Identify which cell holds the provided text, then report its (X, Y) central coordinate. 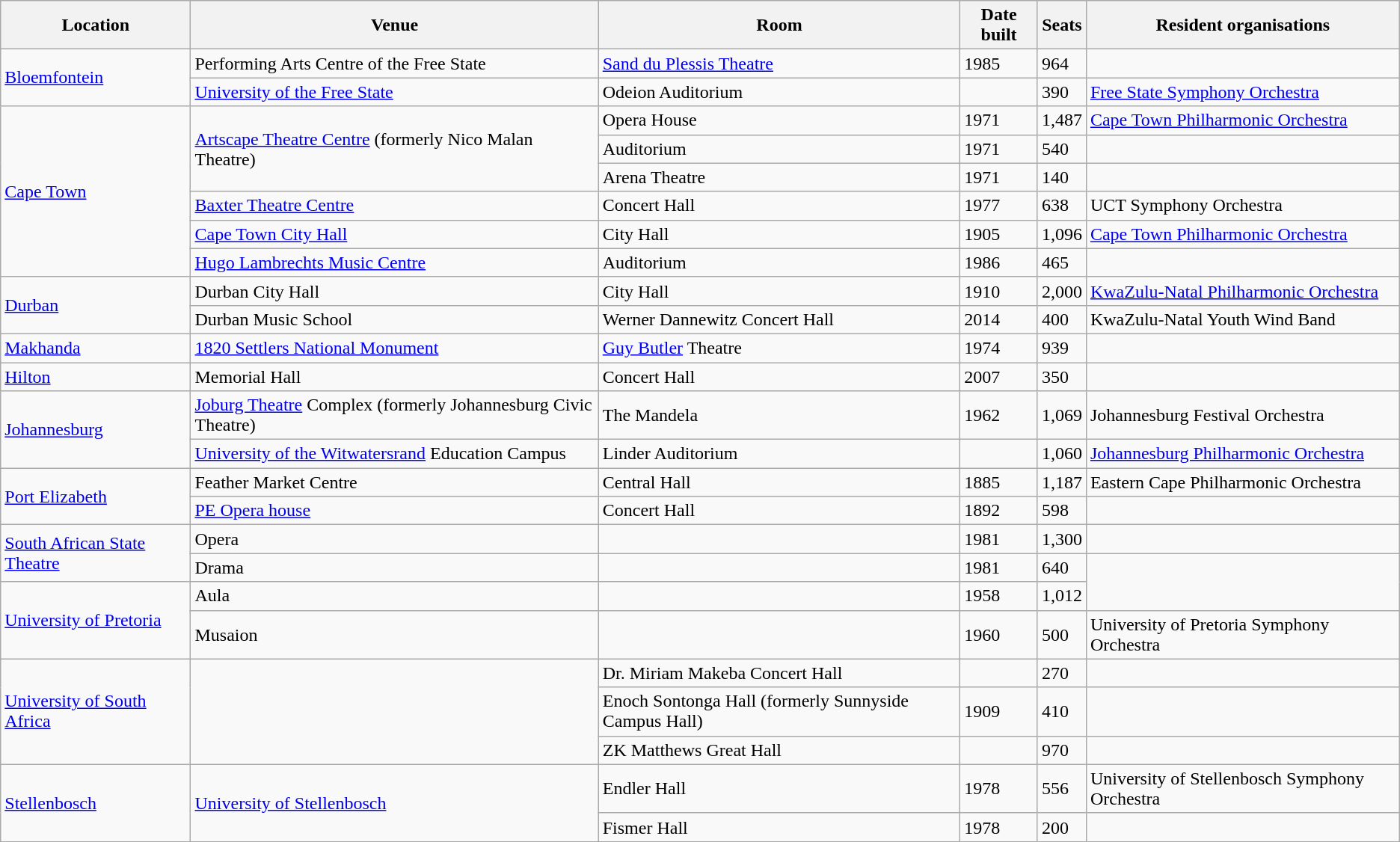
500 (1062, 634)
Date built (999, 25)
638 (1062, 206)
Arena Theatre (779, 177)
140 (1062, 177)
University of Pretoria (96, 621)
Feather Market Centre (395, 482)
KwaZulu-Natal Youth Wind Band (1243, 319)
Stellenbosch (96, 803)
1905 (999, 234)
640 (1062, 568)
1885 (999, 482)
Opera House (779, 120)
University of Pretoria Symphony Orchestra (1243, 634)
2,000 (1062, 291)
Durban City Hall (395, 291)
Odeion Auditorium (779, 92)
Linder Auditorium (779, 454)
1892 (999, 511)
University of Stellenbosch Symphony Orchestra (1243, 788)
Seats (1062, 25)
400 (1062, 319)
939 (1062, 348)
Dr. Miriam Makeba Concert Hall (779, 673)
540 (1062, 149)
Performing Arts Centre of the Free State (395, 64)
Joburg Theatre Complex (formerly Johannesburg Civic Theatre) (395, 416)
598 (1062, 511)
1986 (999, 262)
Drama (395, 568)
Resident organisations (1243, 25)
Port Elizabeth (96, 497)
Hilton (96, 376)
1962 (999, 416)
Guy Butler Theatre (779, 348)
2014 (999, 319)
Johannesburg Philharmonic Orchestra (1243, 454)
2007 (999, 376)
PE Opera house (395, 511)
Free State Symphony Orchestra (1243, 92)
1820 Settlers National Monument (395, 348)
Location (96, 25)
Central Hall (779, 482)
1,069 (1062, 416)
Opera (395, 539)
1977 (999, 206)
Musaion (395, 634)
Artscape Theatre Centre (formerly Nico Malan Theatre) (395, 149)
Endler Hall (779, 788)
Enoch Sontonga Hall (formerly Sunnyside Campus Hall) (779, 712)
Durban (96, 305)
200 (1062, 827)
1958 (999, 596)
1,060 (1062, 454)
Venue (395, 25)
1,487 (1062, 120)
Baxter Theatre Centre (395, 206)
410 (1062, 712)
Bloemfontein (96, 78)
970 (1062, 750)
Aula (395, 596)
South African State Theatre (96, 553)
Eastern Cape Philharmonic Orchestra (1243, 482)
465 (1062, 262)
Memorial Hall (395, 376)
Fismer Hall (779, 827)
270 (1062, 673)
1,096 (1062, 234)
Sand du Plessis Theatre (779, 64)
556 (1062, 788)
University of South Africa (96, 712)
UCT Symphony Orchestra (1243, 206)
The Mandela (779, 416)
1,187 (1062, 482)
Room (779, 25)
ZK Matthews Great Hall (779, 750)
Hugo Lambrechts Music Centre (395, 262)
University of the Free State (395, 92)
Cape Town (96, 191)
1985 (999, 64)
1909 (999, 712)
KwaZulu-Natal Philharmonic Orchestra (1243, 291)
Durban Music School (395, 319)
390 (1062, 92)
Makhanda (96, 348)
1960 (999, 634)
Cape Town City Hall (395, 234)
University of Stellenbosch (395, 803)
1974 (999, 348)
1,300 (1062, 539)
1,012 (1062, 596)
Johannesburg (96, 429)
Werner Dannewitz Concert Hall (779, 319)
1910 (999, 291)
350 (1062, 376)
Johannesburg Festival Orchestra (1243, 416)
University of the Witwatersrand Education Campus (395, 454)
964 (1062, 64)
